Locate the cell with the specified text and output its [x, y] center coordinate. 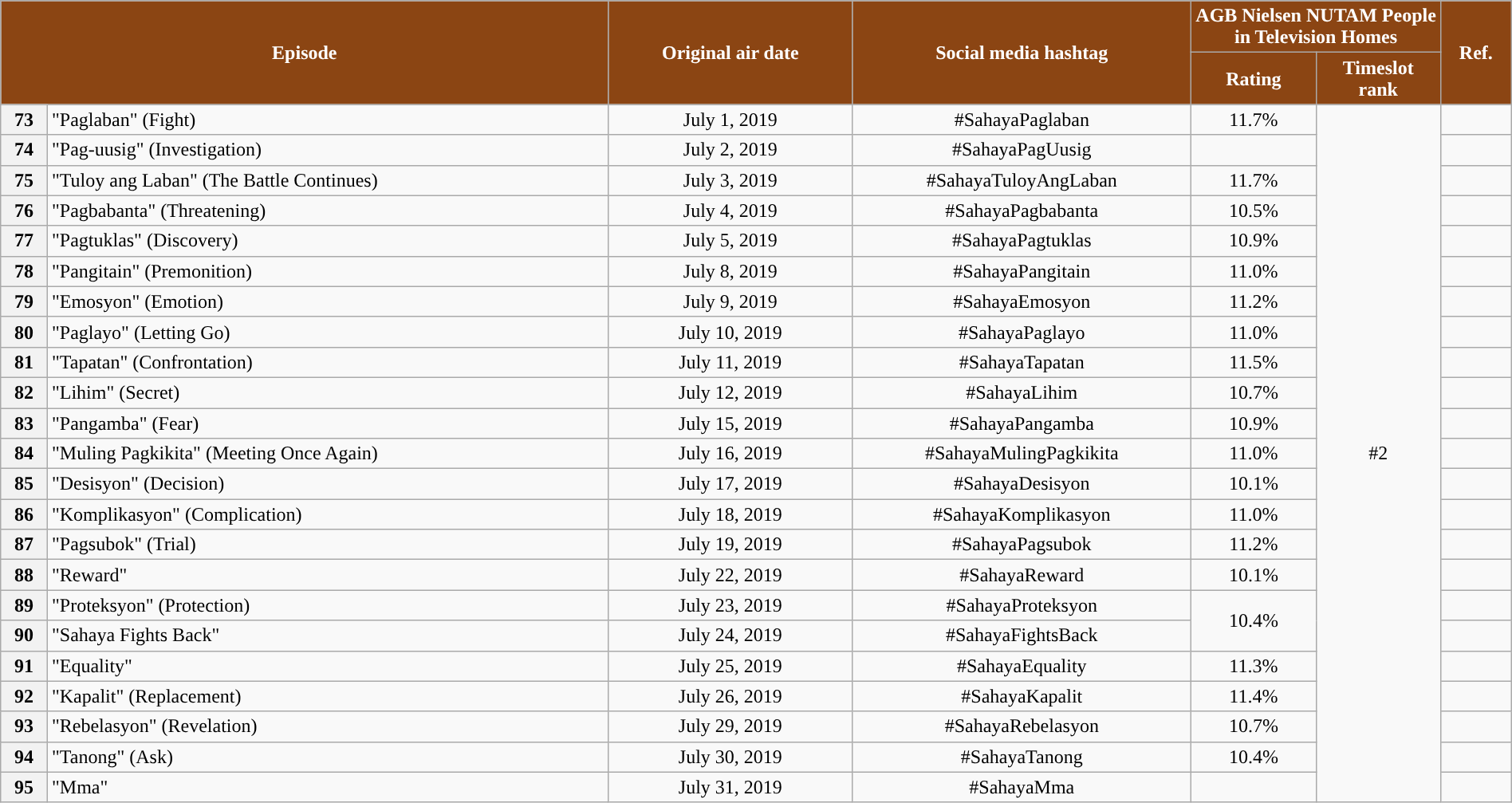
"Paglayo" (Letting Go) [327, 332]
"Pagsubok" (Trial) [327, 545]
"Lihim" (Secret) [327, 392]
"Emosyon" (Emotion) [327, 301]
#SahayaPagUusig [1022, 150]
July 5, 2019 [730, 241]
90 [24, 636]
"Pangitain" (Premonition) [327, 271]
#SahayaFightsBack [1022, 636]
#SahayaPangitain [1022, 271]
11.4% [1254, 696]
"Equality" [327, 666]
AGB Nielsen NUTAM People in Television Homes [1316, 27]
"Desisyon" (Decision) [327, 484]
"Tanong" (Ask) [327, 757]
July 15, 2019 [730, 423]
#2 [1378, 453]
#SahayaEquality [1022, 666]
88 [24, 575]
#SahayaPagsubok [1022, 545]
73 [24, 120]
Timeslotrank [1378, 78]
Rating [1254, 78]
77 [24, 241]
July 29, 2019 [730, 726]
July 12, 2019 [730, 392]
#SahayaReward [1022, 575]
81 [24, 362]
#SahayaTapatan [1022, 362]
86 [24, 514]
10.5% [1254, 211]
85 [24, 484]
#SahayaMma [1022, 787]
#SahayaKomplikasyon [1022, 514]
"Rebelasyon" (Revelation) [327, 726]
"Reward" [327, 575]
"Sahaya Fights Back" [327, 636]
83 [24, 423]
Ref. [1475, 53]
#SahayaEmosyon [1022, 301]
#SahayaMulingPagkikita [1022, 454]
"Muling Pagkikita" (Meeting Once Again) [327, 454]
#SahayaPaglaban [1022, 120]
82 [24, 392]
74 [24, 150]
#SahayaLihim [1022, 392]
#SahayaPagtuklas [1022, 241]
#SahayaPagbabanta [1022, 211]
76 [24, 211]
"Proteksyon" (Protection) [327, 605]
#SahayaPangamba [1022, 423]
"Pag-uusig" (Investigation) [327, 150]
#SahayaRebelasyon [1022, 726]
80 [24, 332]
"Paglaban" (Fight) [327, 120]
91 [24, 666]
#SahayaTanong [1022, 757]
July 9, 2019 [730, 301]
"Tuloy ang Laban" (The Battle Continues) [327, 180]
Social media hashtag [1022, 53]
Episode [305, 53]
#SahayaTuloyAngLaban [1022, 180]
11.3% [1254, 666]
"Pagbabanta" (Threatening) [327, 211]
July 18, 2019 [730, 514]
"Pangamba" (Fear) [327, 423]
#SahayaPaglayo [1022, 332]
July 8, 2019 [730, 271]
#SahayaProteksyon [1022, 605]
July 4, 2019 [730, 211]
92 [24, 696]
July 31, 2019 [730, 787]
78 [24, 271]
July 1, 2019 [730, 120]
87 [24, 545]
"Mma" [327, 787]
#SahayaKapalit [1022, 696]
"Komplikasyon" (Complication) [327, 514]
11.5% [1254, 362]
July 2, 2019 [730, 150]
July 22, 2019 [730, 575]
79 [24, 301]
July 10, 2019 [730, 332]
Original air date [730, 53]
84 [24, 454]
"Kapalit" (Replacement) [327, 696]
July 25, 2019 [730, 666]
"Tapatan" (Confrontation) [327, 362]
July 11, 2019 [730, 362]
"Pagtuklas" (Discovery) [327, 241]
89 [24, 605]
July 23, 2019 [730, 605]
94 [24, 757]
July 16, 2019 [730, 454]
July 30, 2019 [730, 757]
75 [24, 180]
95 [24, 787]
July 19, 2019 [730, 545]
July 26, 2019 [730, 696]
July 17, 2019 [730, 484]
July 24, 2019 [730, 636]
93 [24, 726]
July 3, 2019 [730, 180]
#SahayaDesisyon [1022, 484]
